Search for the cell housing the specified text and yield its (x, y) center coordinate. 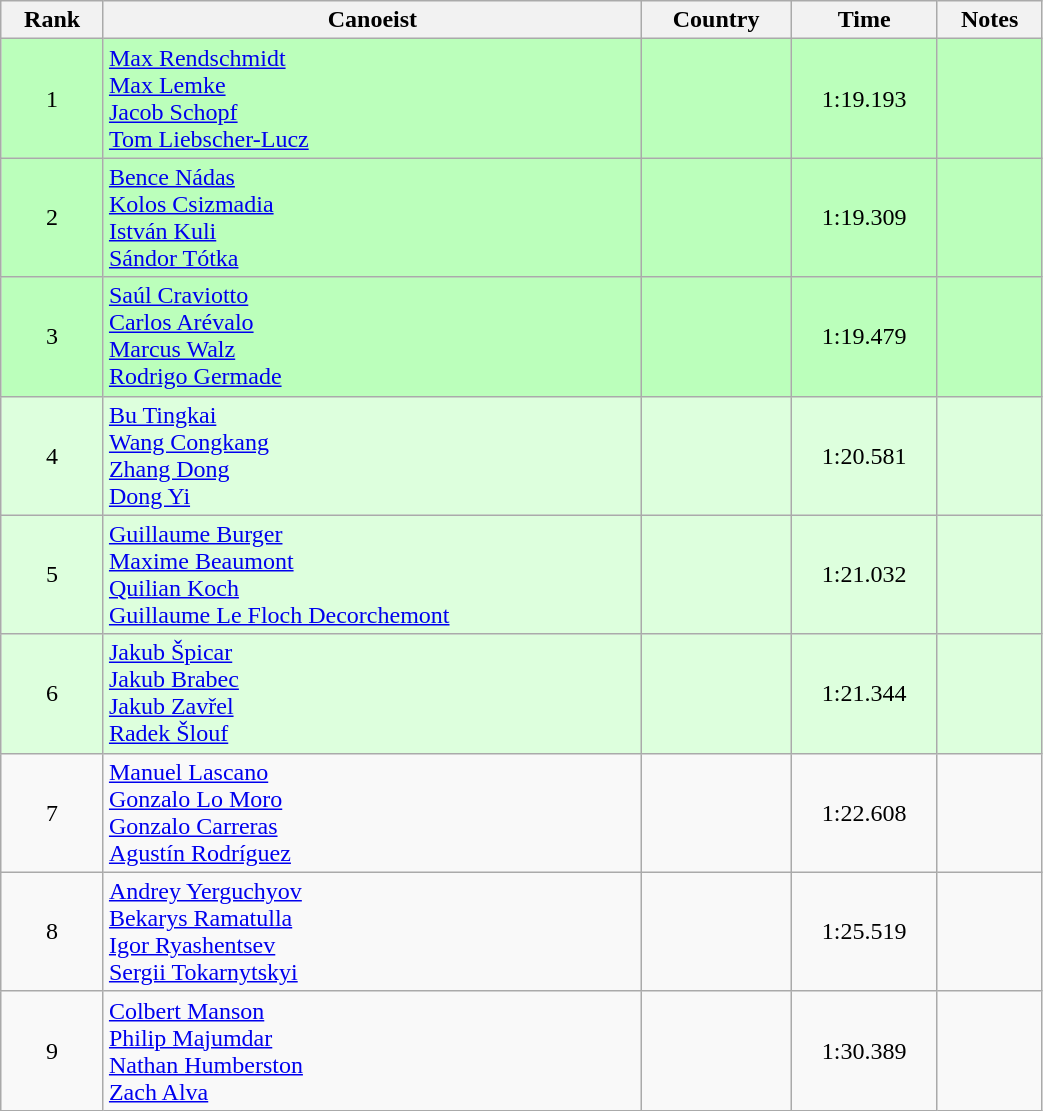
1:21.344 (864, 694)
8 (52, 932)
1:19.309 (864, 218)
3 (52, 336)
1:25.519 (864, 932)
Guillaume BurgerMaxime BeaumontQuilian KochGuillaume Le Floch Decorchemont (372, 574)
1:22.608 (864, 812)
Canoeist (372, 20)
Country (716, 20)
Rank (52, 20)
4 (52, 456)
1:20.581 (864, 456)
2 (52, 218)
7 (52, 812)
Max RendschmidtMax LemkeJacob SchopfTom Liebscher-Lucz (372, 98)
1:19.479 (864, 336)
9 (52, 1050)
Time (864, 20)
Jakub ŠpicarJakub BrabecJakub ZavřelRadek Šlouf (372, 694)
Bence NádasKolos CsizmadiaIstván KuliSándor Tótka (372, 218)
1 (52, 98)
1:30.389 (864, 1050)
Andrey YerguchyovBekarys RamatullaIgor RyashentsevSergii Tokarnytskyi (372, 932)
1:19.193 (864, 98)
1:21.032 (864, 574)
5 (52, 574)
Notes (990, 20)
Bu TingkaiWang CongkangZhang DongDong Yi (372, 456)
Colbert MansonPhilip MajumdarNathan HumberstonZach Alva (372, 1050)
Manuel LascanoGonzalo Lo MoroGonzalo CarrerasAgustín Rodríguez (372, 812)
Saúl CraviottoCarlos ArévaloMarcus WalzRodrigo Germade (372, 336)
6 (52, 694)
